Output the (x, y) coordinate of the center of the cell containing the given text.  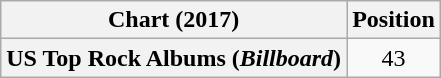
Position (394, 20)
Chart (2017) (174, 20)
43 (394, 58)
US Top Rock Albums (Billboard) (174, 58)
